For the text-containing cell, return its midpoint in [x, y] coordinate format. 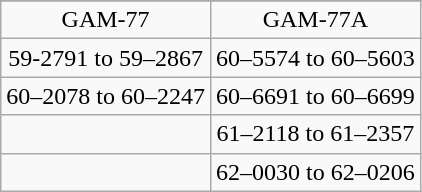
62–0030 to 62–0206 [315, 172]
61–2118 to 61–2357 [315, 134]
60–2078 to 60–2247 [106, 96]
GAM-77 [106, 20]
60–5574 to 60–5603 [315, 58]
GAM-77A [315, 20]
60–6691 to 60–6699 [315, 96]
59-2791 to 59–2867 [106, 58]
